Pinpoint the cell where the given text exists, returning its [X, Y] midpoint coordinate. 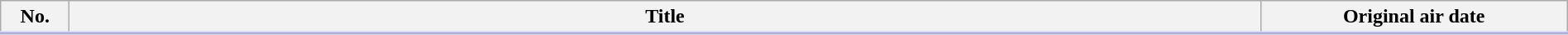
Title [665, 17]
Original air date [1414, 17]
No. [35, 17]
